Locate the cell with the specified text and output its [X, Y] center coordinate. 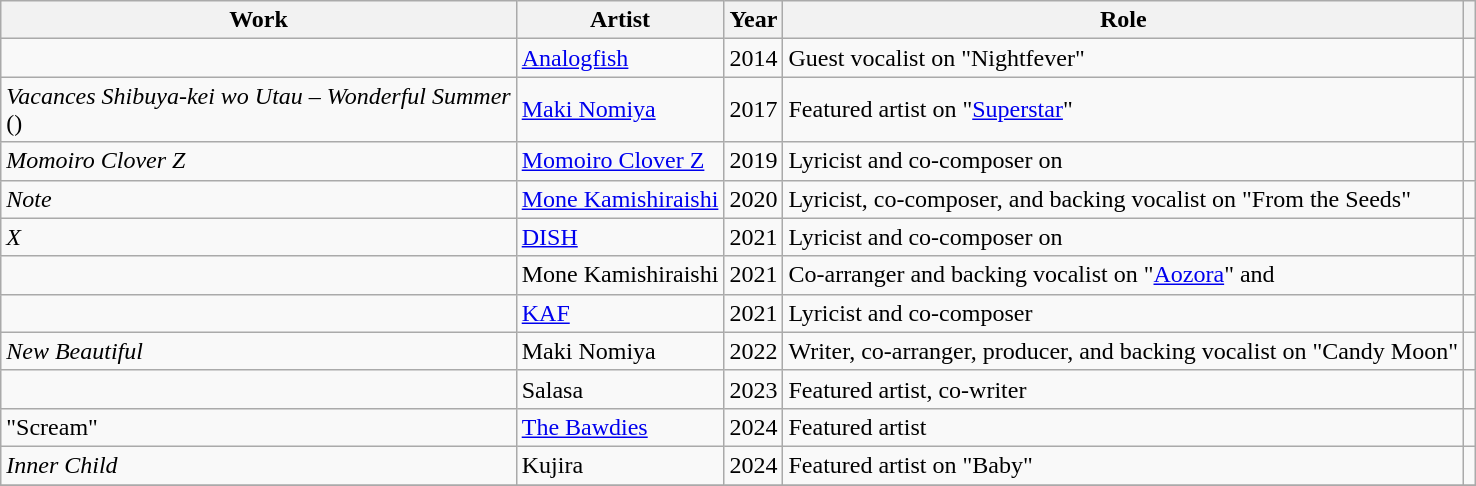
X [258, 237]
Inner Child [258, 465]
2023 [754, 389]
Work [258, 20]
Salasa [620, 389]
Featured artist on "Superstar" [1124, 110]
Featured artist, co-writer [1124, 389]
Lyricist, co-composer, and backing vocalist on "From the Seeds" [1124, 199]
Analogfish [620, 58]
Featured artist [1124, 427]
Year [754, 20]
Artist [620, 20]
2014 [754, 58]
2022 [754, 351]
Featured artist on "Baby" [1124, 465]
Vacances Shibuya-kei wo Utau – Wonderful Summer() [258, 110]
The Bawdies [620, 427]
New Beautiful [258, 351]
Guest vocalist on "Nightfever" [1124, 58]
Co-arranger and backing vocalist on "Aozora" and [1124, 275]
2020 [754, 199]
Kujira [620, 465]
DISH [620, 237]
Writer, co-arranger, producer, and backing vocalist on "Candy Moon" [1124, 351]
Note [258, 199]
2019 [754, 161]
"Scream" [258, 427]
2017 [754, 110]
Role [1124, 20]
Lyricist and co-composer [1124, 313]
KAF [620, 313]
